Return the (X, Y) coordinate for the center point of the cell that contains the specified text.  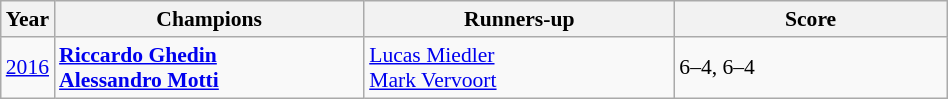
Champions (209, 19)
2016 (28, 68)
Score (810, 19)
Year (28, 19)
6–4, 6–4 (810, 68)
Lucas Miedler Mark Vervoort (519, 68)
Runners-up (519, 19)
Riccardo Ghedin Alessandro Motti (209, 68)
